Pinpoint the cell where the given text exists, returning its (x, y) midpoint coordinate. 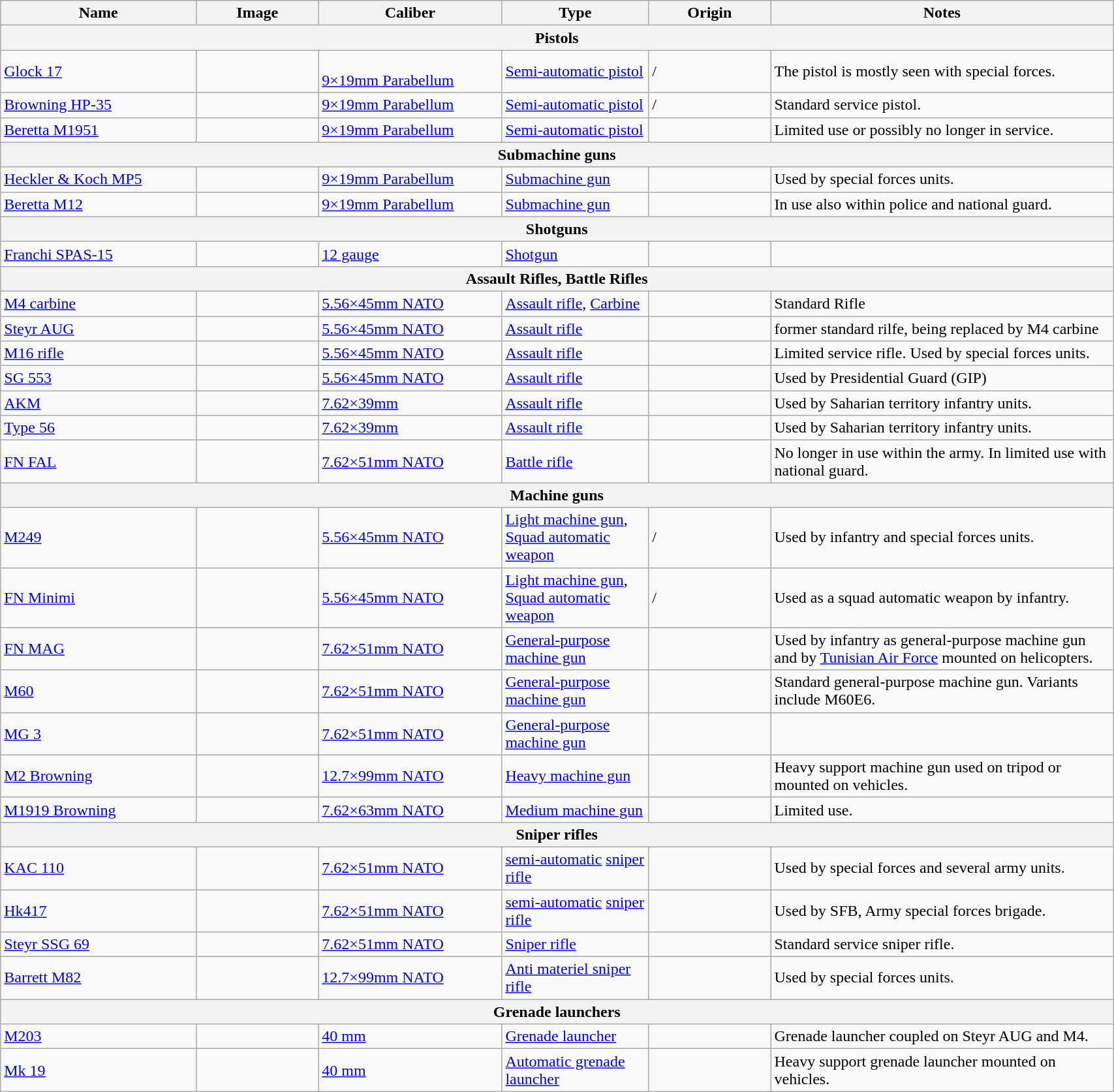
Standard service pistol. (942, 105)
AKM (99, 403)
Beretta M1951 (99, 130)
Steyr AUG (99, 328)
Heavy machine gun (576, 776)
7.62×63mm NATO (410, 810)
No longer in use within the army. In limited use with national guard. (942, 462)
Limited use or possibly no longer in service. (942, 130)
Standard service sniper rifle. (942, 945)
Used as a squad automatic weapon by infantry. (942, 598)
Used by special forces and several army units. (942, 868)
Submachine guns (557, 155)
Steyr SSG 69 (99, 945)
Assault rifle, Carbine (576, 303)
Used by infantry as general-purpose machine gun and by Tunisian Air Force mounted on helicopters. (942, 648)
FN MAG (99, 648)
Heavy support machine gun used on tripod or mounted on vehicles. (942, 776)
Franchi SPAS-15 (99, 254)
M4 carbine (99, 303)
Caliber (410, 13)
former standard rilfe, being replaced by M4 carbine (942, 328)
Medium machine gun (576, 810)
M249 (99, 538)
Pistols (557, 38)
Shotgun (576, 254)
Name (99, 13)
Sniper rifle (576, 945)
Used by SFB, Army special forces brigade. (942, 911)
Limited use. (942, 810)
SG 553 (99, 378)
Grenade launcher coupled on Steyr AUG and M4. (942, 1037)
Battle rifle (576, 462)
Anti materiel sniper rifle (576, 978)
M2 Browning (99, 776)
Automatic grenade launcher (576, 1070)
Assault Rifles, Battle Rifles (557, 279)
The pistol is mostly seen with special forces. (942, 72)
Used by Presidential Guard (GIP) (942, 378)
FN FAL (99, 462)
Notes (942, 13)
Grenade launchers (557, 1012)
M1919 Browning (99, 810)
Hk417 (99, 911)
Used by infantry and special forces units. (942, 538)
MG 3 (99, 733)
Glock 17 (99, 72)
Type (576, 13)
Standard general-purpose machine gun. Variants include M60E6. (942, 691)
M16 rifle (99, 354)
Limited service rifle. Used by special forces units. (942, 354)
Sniper rifles (557, 834)
Standard Rifle (942, 303)
Image (257, 13)
Beretta M12 (99, 204)
Barrett M82 (99, 978)
Machine guns (557, 495)
FN Minimi (99, 598)
Type 56 (99, 428)
Browning HP-35 (99, 105)
M60 (99, 691)
M203 (99, 1037)
Grenade launcher (576, 1037)
12 gauge (410, 254)
In use also within police and national guard. (942, 204)
Mk 19 (99, 1070)
KAC 110 (99, 868)
Origin (710, 13)
Heckler & Koch MP5 (99, 179)
Shotguns (557, 229)
Heavy support grenade launcher mounted on vehicles. (942, 1070)
